Determine the (X, Y) coordinate at the center of the cell enclosing the given text.  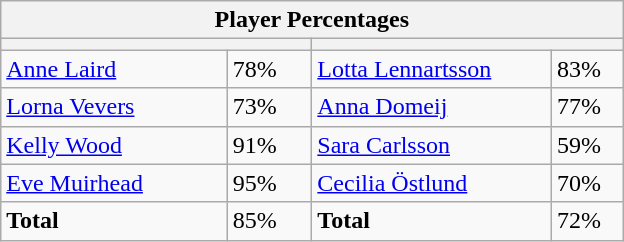
91% (269, 145)
Kelly Wood (114, 145)
Eve Muirhead (114, 183)
73% (269, 107)
Anna Domeij (432, 107)
Player Percentages (312, 20)
Anne Laird (114, 69)
70% (588, 183)
78% (269, 69)
77% (588, 107)
Lorna Vevers (114, 107)
72% (588, 221)
85% (269, 221)
Lotta Lennartsson (432, 69)
Sara Carlsson (432, 145)
59% (588, 145)
Cecilia Östlund (432, 183)
83% (588, 69)
95% (269, 183)
